Find where the given text appears and provide that cell's center as (X, Y) coordinate. 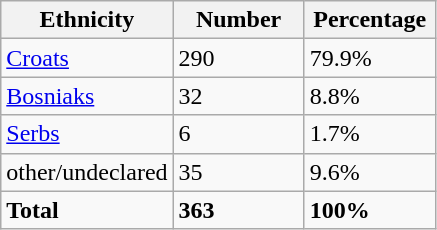
100% (370, 210)
Total (87, 210)
Bosniaks (87, 96)
Number (238, 20)
other/undeclared (87, 172)
Croats (87, 58)
9.6% (370, 172)
8.8% (370, 96)
290 (238, 58)
Serbs (87, 134)
35 (238, 172)
32 (238, 96)
6 (238, 134)
363 (238, 210)
79.9% (370, 58)
Percentage (370, 20)
Ethnicity (87, 20)
1.7% (370, 134)
